For the text-containing cell, return its midpoint in [X, Y] coordinate format. 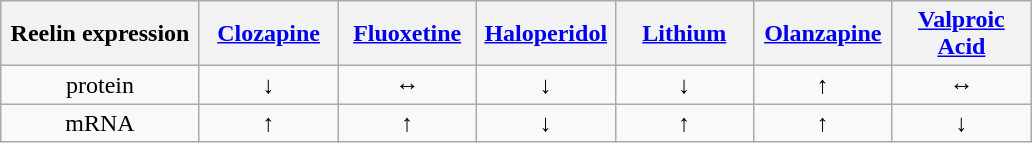
protein [100, 85]
Olanzapine [824, 34]
mRNA [100, 123]
Clozapine [268, 34]
Valproic Acid [962, 34]
Reelin expression [100, 34]
Lithium [684, 34]
Fluoxetine [408, 34]
Haloperidol [546, 34]
